Scan for the cell matching the given text and deliver its (x, y) coordinate at center. 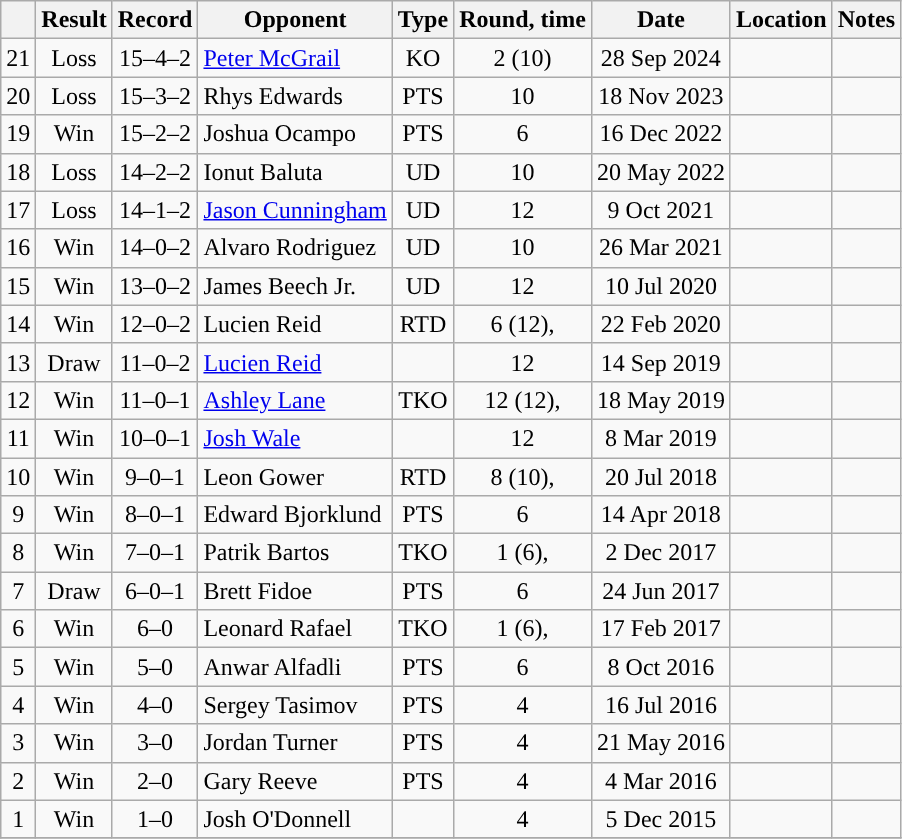
Notes (866, 20)
Opponent (295, 20)
14 Sep 2019 (660, 362)
20 May 2022 (660, 172)
10 Jul 2020 (660, 286)
Josh O'Donnell (295, 819)
9 Oct 2021 (660, 210)
Result (74, 20)
Sergey Tasimov (295, 705)
20 (18, 96)
14 Apr 2018 (660, 515)
7–0–1 (155, 553)
Brett Fidoe (295, 591)
14 (18, 324)
16 Jul 2016 (660, 705)
3 (18, 743)
Gary Reeve (295, 781)
21 May 2016 (660, 743)
7 (18, 591)
12 (12), (523, 400)
Anwar Alfadli (295, 667)
18 Nov 2023 (660, 96)
Ashley Lane (295, 400)
1–0 (155, 819)
19 (18, 134)
Record (155, 20)
8 (10), (523, 477)
11–0–1 (155, 400)
9–0–1 (155, 477)
8 Oct 2016 (660, 667)
Leon Gower (295, 477)
8 Mar 2019 (660, 438)
11–0–2 (155, 362)
14–2–2 (155, 172)
18 (18, 172)
15–4–2 (155, 58)
9 (18, 515)
6–0 (155, 629)
Location (781, 20)
17 (18, 210)
28 Sep 2024 (660, 58)
Jason Cunningham (295, 210)
12–0–2 (155, 324)
14–0–2 (155, 248)
21 (18, 58)
17 Feb 2017 (660, 629)
2 (18, 781)
Patrik Bartos (295, 553)
2 Dec 2017 (660, 553)
Date (660, 20)
Round, time (523, 20)
16 (18, 248)
5 Dec 2015 (660, 819)
Ionut Baluta (295, 172)
20 Jul 2018 (660, 477)
Type (422, 20)
6–0–1 (155, 591)
2–0 (155, 781)
26 Mar 2021 (660, 248)
2 (10) (523, 58)
8 (18, 553)
15 (18, 286)
Josh Wale (295, 438)
11 (18, 438)
14–1–2 (155, 210)
4–0 (155, 705)
16 Dec 2022 (660, 134)
24 Jun 2017 (660, 591)
Leonard Rafael (295, 629)
Edward Bjorklund (295, 515)
Peter McGrail (295, 58)
3–0 (155, 743)
8–0–1 (155, 515)
5 (18, 667)
6 (12), (523, 324)
13–0–2 (155, 286)
Alvaro Rodriguez (295, 248)
10–0–1 (155, 438)
22 Feb 2020 (660, 324)
15–3–2 (155, 96)
KO (422, 58)
18 May 2019 (660, 400)
15–2–2 (155, 134)
1 (18, 819)
4 Mar 2016 (660, 781)
Joshua Ocampo (295, 134)
13 (18, 362)
James Beech Jr. (295, 286)
5–0 (155, 667)
Jordan Turner (295, 743)
Rhys Edwards (295, 96)
